For the text-containing cell, return its midpoint in (X, Y) coordinate format. 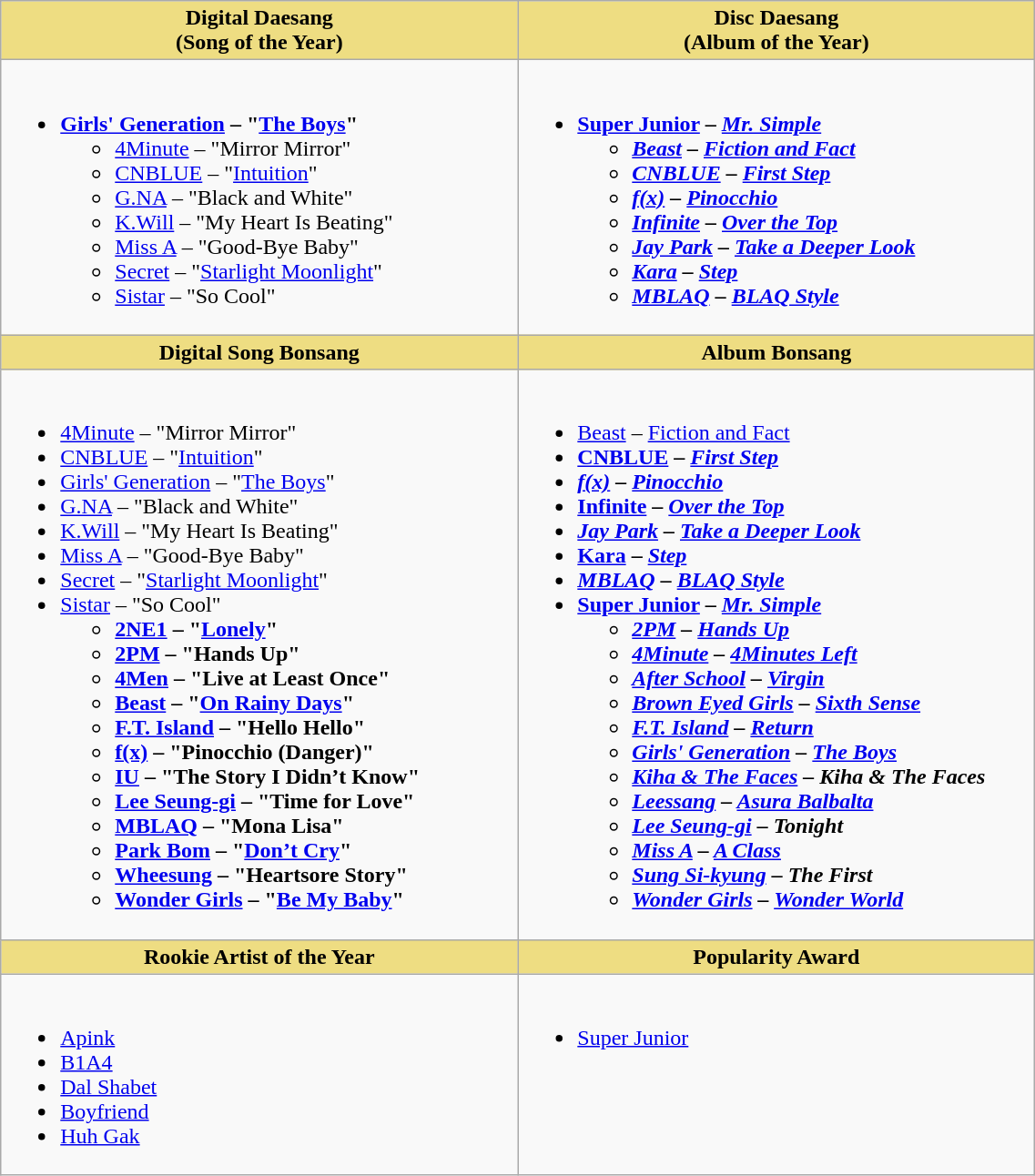
Album Bonsang (776, 352)
Rookie Artist of the Year (259, 957)
Super Junior (776, 1074)
ApinkB1A4Dal ShabetBoyfriendHuh Gak (259, 1074)
Digital Song Bonsang (259, 352)
Popularity Award (776, 957)
Disc Daesang (Album of the Year) (776, 31)
Digital Daesang (Song of the Year) (259, 31)
